Locate the cell with the specified text and output its [x, y] center coordinate. 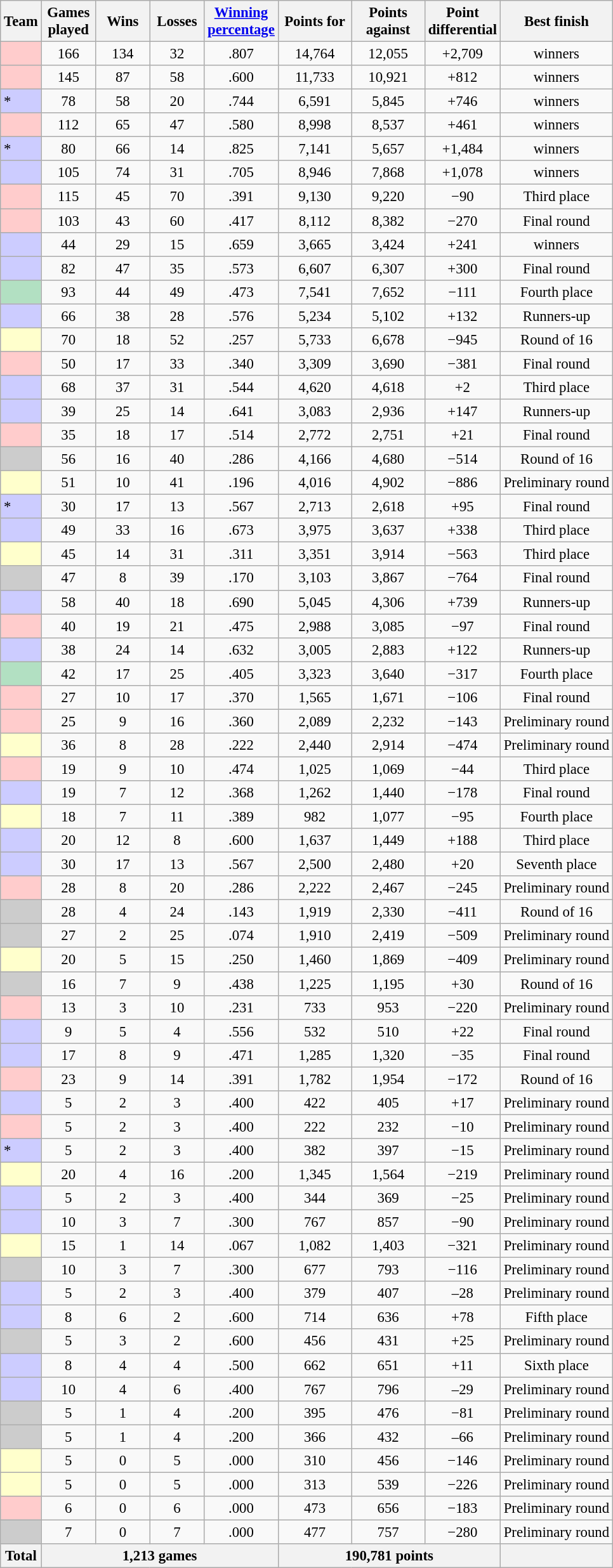
21 [177, 626]
2,419 [388, 936]
82 [69, 268]
8,537 [388, 125]
5,045 [315, 602]
−514 [462, 459]
222 [315, 1127]
190,781 points [389, 1556]
4,166 [315, 459]
857 [388, 1222]
3,914 [388, 554]
2,089 [315, 721]
+147 [462, 411]
+300 [462, 268]
.705 [241, 173]
.250 [241, 960]
.370 [241, 698]
87 [123, 77]
–28 [462, 1293]
145 [69, 77]
112 [69, 125]
+20 [462, 865]
56 [69, 459]
2,440 [315, 745]
.222 [241, 745]
3,640 [388, 674]
+22 [462, 1031]
1,449 [388, 840]
3,083 [315, 411]
2,500 [315, 865]
–29 [462, 1389]
.807 [241, 54]
656 [388, 1508]
.659 [241, 244]
52 [177, 340]
.473 [241, 292]
−111 [462, 292]
733 [315, 1007]
422 [315, 1103]
23 [69, 1079]
.074 [241, 936]
6,607 [315, 268]
2,751 [388, 435]
1,637 [315, 840]
677 [315, 1270]
−106 [462, 698]
4,016 [315, 483]
+78 [462, 1317]
.311 [241, 554]
+1,484 [462, 149]
115 [69, 197]
1,345 [315, 1174]
+122 [462, 650]
2,914 [388, 745]
5,733 [315, 340]
2,480 [388, 865]
382 [315, 1151]
+11 [462, 1365]
103 [69, 221]
80 [69, 149]
.340 [241, 363]
3,323 [315, 674]
.690 [241, 602]
−95 [462, 817]
313 [315, 1484]
.673 [241, 530]
1,460 [315, 960]
3,351 [315, 554]
3,867 [388, 578]
−172 [462, 1079]
2,713 [315, 507]
−15 [462, 1151]
1,565 [315, 698]
Winning percentage [241, 22]
2,222 [315, 888]
−35 [462, 1055]
−10 [462, 1127]
+188 [462, 840]
757 [388, 1532]
793 [388, 1270]
7,652 [388, 292]
5,102 [388, 316]
2,988 [315, 626]
Points for [315, 22]
.556 [241, 1031]
+461 [462, 125]
Games played [69, 22]
+21 [462, 435]
5,845 [388, 101]
+2,709 [462, 54]
+17 [462, 1103]
.170 [241, 578]
344 [315, 1198]
3,085 [388, 626]
−146 [462, 1461]
3,690 [388, 363]
−563 [462, 554]
1,025 [315, 769]
−381 [462, 363]
+132 [462, 316]
1,919 [315, 912]
9,130 [315, 197]
5,657 [388, 149]
−474 [462, 745]
–66 [462, 1437]
1,910 [315, 936]
.580 [241, 125]
405 [388, 1103]
476 [388, 1413]
6,678 [388, 340]
50 [69, 363]
796 [388, 1389]
1,403 [388, 1246]
+241 [462, 244]
407 [388, 1293]
2,618 [388, 507]
Point differential [462, 22]
134 [123, 54]
4,680 [388, 459]
3,665 [315, 244]
10,921 [388, 77]
65 [123, 125]
−97 [462, 626]
953 [388, 1007]
1,320 [388, 1055]
473 [315, 1508]
−226 [462, 1484]
Losses [177, 22]
369 [388, 1198]
+746 [462, 101]
532 [315, 1031]
.368 [241, 793]
11,733 [315, 77]
41 [177, 483]
−411 [462, 912]
.500 [241, 1365]
51 [69, 483]
3,637 [388, 530]
4,902 [388, 483]
11 [177, 817]
14,764 [315, 54]
1,069 [388, 769]
−183 [462, 1508]
982 [315, 817]
Points against [388, 22]
5,234 [315, 316]
.257 [241, 340]
+739 [462, 602]
78 [69, 101]
29 [123, 244]
−280 [462, 1532]
36 [69, 745]
7,541 [315, 292]
1,671 [388, 698]
2,330 [388, 912]
1,225 [315, 984]
310 [315, 1461]
−219 [462, 1174]
1,195 [388, 984]
68 [69, 388]
105 [69, 173]
−245 [462, 888]
43 [123, 221]
+1,078 [462, 173]
−116 [462, 1270]
7,868 [388, 173]
2,772 [315, 435]
6,307 [388, 268]
166 [69, 54]
42 [69, 674]
.389 [241, 817]
37 [123, 388]
.641 [241, 411]
662 [315, 1365]
+25 [462, 1342]
.405 [241, 674]
.231 [241, 1007]
−886 [462, 483]
.417 [241, 221]
1,869 [388, 960]
8,382 [388, 221]
636 [388, 1317]
Wins [123, 22]
−25 [462, 1198]
4,618 [388, 388]
1,262 [315, 793]
2,232 [388, 721]
.573 [241, 268]
+30 [462, 984]
.067 [241, 1246]
431 [388, 1342]
12,055 [388, 54]
8,998 [315, 125]
.514 [241, 435]
432 [388, 1437]
93 [69, 292]
−317 [462, 674]
8,946 [315, 173]
.360 [241, 721]
3,103 [315, 578]
1,077 [388, 817]
7,141 [315, 149]
1,782 [315, 1079]
1,285 [315, 1055]
−764 [462, 578]
+95 [462, 507]
−270 [462, 221]
−509 [462, 936]
714 [315, 1317]
Fifth place [556, 1317]
.143 [241, 912]
Team [21, 22]
651 [388, 1365]
.632 [241, 650]
379 [315, 1293]
32 [177, 54]
74 [123, 173]
+2 [462, 388]
−143 [462, 721]
6,591 [315, 101]
−321 [462, 1246]
−945 [462, 340]
232 [388, 1127]
+812 [462, 77]
Seventh place [556, 865]
4,620 [315, 388]
2,883 [388, 650]
−409 [462, 960]
3,424 [388, 244]
Sixth place [556, 1365]
510 [388, 1031]
−220 [462, 1007]
2,936 [388, 411]
.825 [241, 149]
1,082 [315, 1246]
4,306 [388, 602]
2,467 [388, 888]
.471 [241, 1055]
.438 [241, 984]
.744 [241, 101]
60 [177, 221]
397 [388, 1151]
3,975 [315, 530]
1,564 [388, 1174]
−178 [462, 793]
+338 [462, 530]
9,220 [388, 197]
3,005 [315, 650]
−44 [462, 769]
8,112 [315, 221]
.196 [241, 483]
.474 [241, 769]
−81 [462, 1413]
1,213 games [160, 1556]
477 [315, 1532]
Best finish [556, 22]
.544 [241, 388]
366 [315, 1437]
.576 [241, 316]
395 [315, 1413]
.475 [241, 626]
1,440 [388, 793]
539 [388, 1484]
3,309 [315, 363]
1,954 [388, 1079]
Total [21, 1556]
